Scan for the cell matching the given text and deliver its [X, Y] coordinate at center. 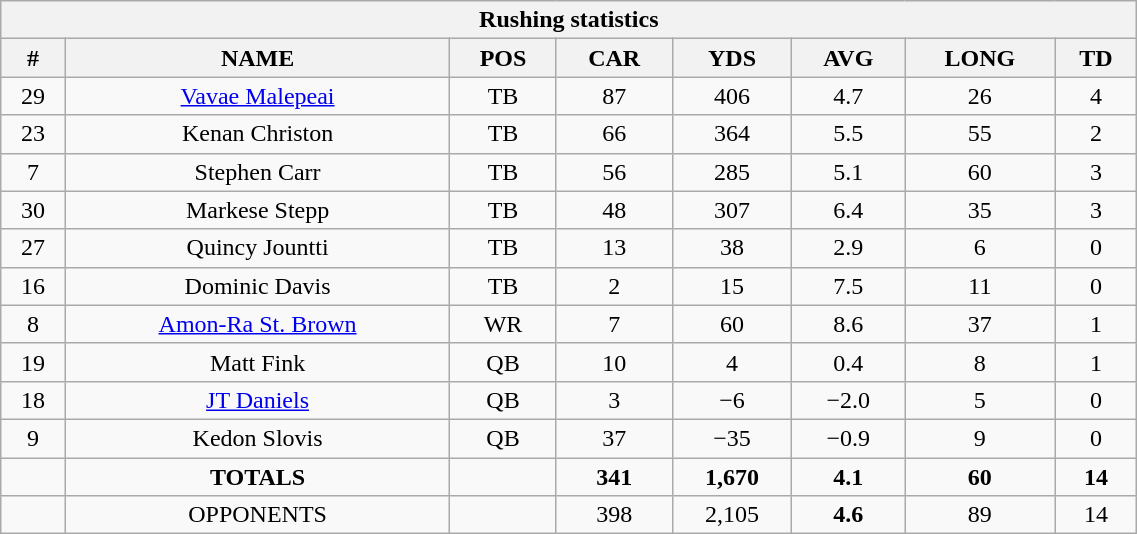
341 [614, 477]
4.7 [848, 96]
26 [980, 96]
−6 [732, 400]
0.4 [848, 362]
15 [732, 286]
JT Daniels [258, 400]
13 [614, 248]
WR [503, 324]
POS [503, 58]
5 [980, 400]
66 [614, 134]
285 [732, 172]
364 [732, 134]
35 [980, 210]
38 [732, 248]
−35 [732, 438]
Dominic Davis [258, 286]
89 [980, 515]
Amon-Ra St. Brown [258, 324]
−0.9 [848, 438]
16 [33, 286]
1,670 [732, 477]
4.1 [848, 477]
OPPONENTS [258, 515]
27 [33, 248]
8.6 [848, 324]
5.5 [848, 134]
6.4 [848, 210]
# [33, 58]
TD [1096, 58]
Stephen Carr [258, 172]
48 [614, 210]
LONG [980, 58]
Markese Stepp [258, 210]
10 [614, 362]
AVG [848, 58]
11 [980, 286]
5.1 [848, 172]
YDS [732, 58]
55 [980, 134]
87 [614, 96]
18 [33, 400]
TOTALS [258, 477]
6 [980, 248]
4.6 [848, 515]
Kenan Christon [258, 134]
−2.0 [848, 400]
307 [732, 210]
2.9 [848, 248]
30 [33, 210]
406 [732, 96]
398 [614, 515]
2,105 [732, 515]
Quincy Jountti [258, 248]
CAR [614, 58]
19 [33, 362]
NAME [258, 58]
Rushing statistics [569, 20]
Vavae Malepeai [258, 96]
Kedon Slovis [258, 438]
23 [33, 134]
29 [33, 96]
56 [614, 172]
Matt Fink [258, 362]
7.5 [848, 286]
